Find where the given text appears and provide that cell's center as [X, Y] coordinate. 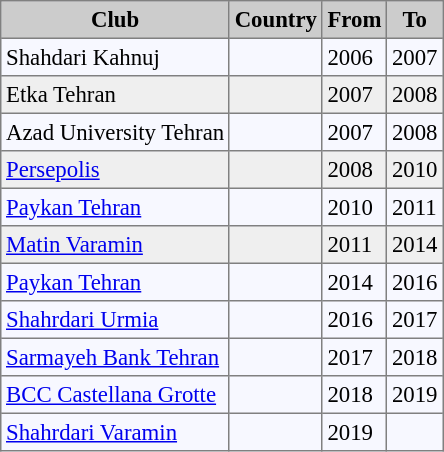
Persepolis [116, 170]
Shahrdari Urmia [116, 320]
2006 [354, 57]
Sarmayeh Bank Tehran [116, 357]
Shahrdari Varamin [116, 432]
To [415, 20]
Club [116, 20]
BCC Castellana Grotte [116, 395]
Country [276, 20]
From [354, 20]
Shahdari Kahnuj [116, 57]
Etka Tehran [116, 95]
Azad University Tehran [116, 132]
Matin Varamin [116, 245]
